Return [x, y] of the center of cell containing provided text 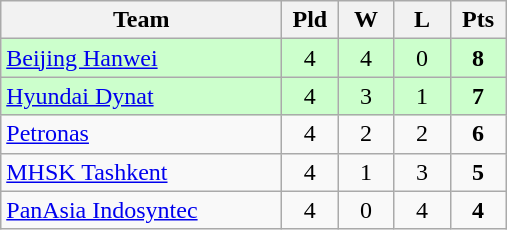
Pld [310, 20]
Petronas [142, 134]
PanAsia Indosyntec [142, 210]
Pts [478, 20]
Hyundai Dynat [142, 96]
5 [478, 172]
7 [478, 96]
W [366, 20]
MHSK Tashkent [142, 172]
Beijing Hanwei [142, 58]
6 [478, 134]
L [422, 20]
Team [142, 20]
8 [478, 58]
